Scan for the cell matching the given text and deliver its [x, y] coordinate at center. 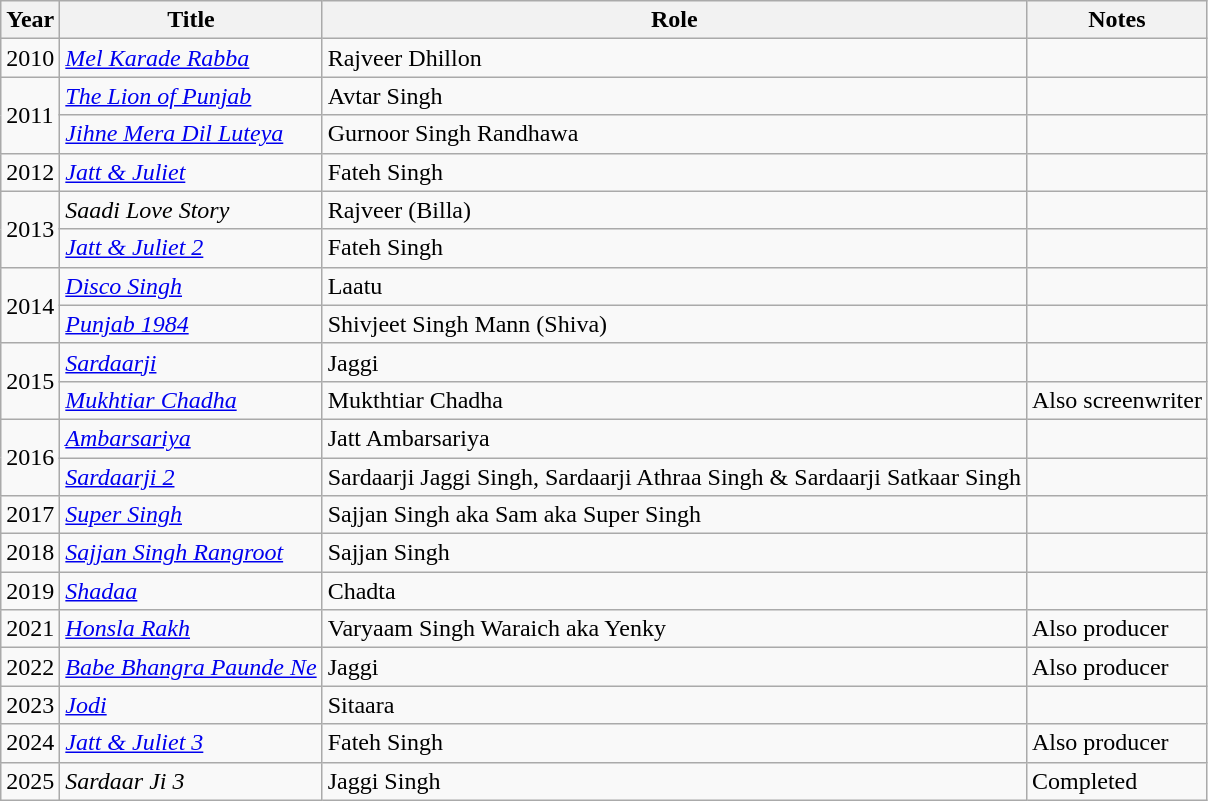
Sajjan Singh aka Sam aka Super Singh [674, 515]
Gurnoor Singh Randhawa [674, 134]
Shivjeet Singh Mann (Shiva) [674, 324]
Sardaarji [191, 362]
Avtar Singh [674, 96]
Sardaarji Jaggi Singh, Sardaarji Athraa Singh & Sardaarji Satkaar Singh [674, 477]
Mukthtiar Chadha [674, 400]
Jatt & Juliet [191, 172]
Jodi [191, 705]
Rajveer Dhillon [674, 58]
Sardaarji 2 [191, 477]
Saadi Love Story [191, 210]
2013 [30, 229]
Mel Karade Rabba [191, 58]
Jihne Mera Dil Luteya [191, 134]
Varyaam Singh Waraich aka Yenky [674, 629]
Notes [1116, 20]
2025 [30, 781]
2012 [30, 172]
Sajjan Singh Rangroot [191, 553]
Jaggi Singh [674, 781]
2024 [30, 743]
Rajveer (Billa) [674, 210]
Jatt & Juliet 3 [191, 743]
Year [30, 20]
2023 [30, 705]
Super Singh [191, 515]
Babe Bhangra Paunde Ne [191, 667]
2017 [30, 515]
Completed [1116, 781]
2015 [30, 381]
Ambarsariya [191, 438]
Role [674, 20]
2019 [30, 591]
2021 [30, 629]
2011 [30, 115]
Jatt Ambarsariya [674, 438]
The Lion of Punjab [191, 96]
Honsla Rakh [191, 629]
Sajjan Singh [674, 553]
Mukhtiar Chadha [191, 400]
Sardaar Ji 3 [191, 781]
2010 [30, 58]
Disco Singh [191, 286]
2016 [30, 457]
Chadta [674, 591]
2018 [30, 553]
Shadaa [191, 591]
Laatu [674, 286]
Title [191, 20]
2022 [30, 667]
Punjab 1984 [191, 324]
Jatt & Juliet 2 [191, 248]
Sitaara [674, 705]
Also screenwriter [1116, 400]
2014 [30, 305]
